Output the [X, Y] coordinate of the center of the cell containing the given text.  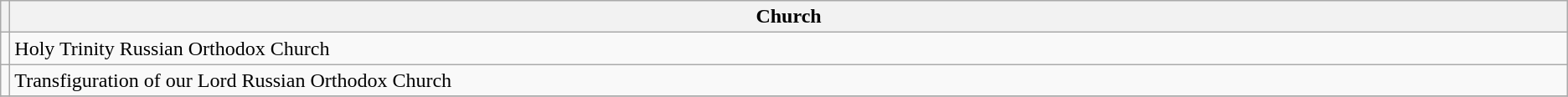
Transfiguration of our Lord Russian Orthodox Church [789, 80]
Holy Trinity Russian Orthodox Church [789, 48]
Church [789, 17]
